Return [x, y] of the center of cell containing provided text 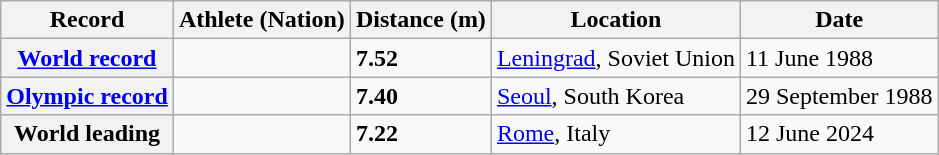
29 September 1988 [839, 96]
Location [616, 20]
World record [88, 58]
12 June 2024 [839, 134]
11 June 1988 [839, 58]
Leningrad, Soviet Union [616, 58]
Olympic record [88, 96]
Seoul, South Korea [616, 96]
Athlete (Nation) [262, 20]
Record [88, 20]
World leading [88, 134]
7.52 [420, 58]
7.40 [420, 96]
7.22 [420, 134]
Rome, Italy [616, 134]
Date [839, 20]
Distance (m) [420, 20]
